Return the (X, Y) coordinate for the center point of the cell that contains the specified text.  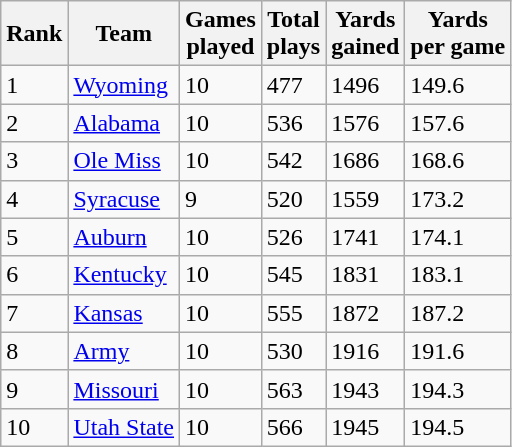
477 (293, 85)
7 (34, 313)
2 (34, 123)
Totalplays (293, 34)
Gamesplayed (221, 34)
1 (34, 85)
3 (34, 161)
5 (34, 237)
555 (293, 313)
194.5 (458, 427)
Syracuse (124, 199)
191.6 (458, 351)
194.3 (458, 389)
1576 (366, 123)
Kentucky (124, 275)
Yardsper game (458, 34)
Team (124, 34)
187.2 (458, 313)
536 (293, 123)
1831 (366, 275)
4 (34, 199)
530 (293, 351)
1943 (366, 389)
1559 (366, 199)
174.1 (458, 237)
Rank (34, 34)
Ole Miss (124, 161)
545 (293, 275)
Yardsgained (366, 34)
Alabama (124, 123)
Utah State (124, 427)
157.6 (458, 123)
149.6 (458, 85)
520 (293, 199)
Missouri (124, 389)
Kansas (124, 313)
1945 (366, 427)
173.2 (458, 199)
6 (34, 275)
183.1 (458, 275)
168.6 (458, 161)
1916 (366, 351)
1496 (366, 85)
Army (124, 351)
526 (293, 237)
Auburn (124, 237)
1686 (366, 161)
542 (293, 161)
1741 (366, 237)
563 (293, 389)
Wyoming (124, 85)
566 (293, 427)
1872 (366, 313)
8 (34, 351)
